Locate the cell with the specified text and output its [x, y] center coordinate. 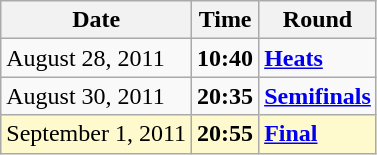
10:40 [226, 58]
Heats [318, 58]
20:35 [226, 96]
Date [96, 20]
Round [318, 20]
Final [318, 134]
August 30, 2011 [96, 96]
20:55 [226, 134]
September 1, 2011 [96, 134]
August 28, 2011 [96, 58]
Time [226, 20]
Semifinals [318, 96]
